Output the (x, y) coordinate of the center of the cell containing the given text.  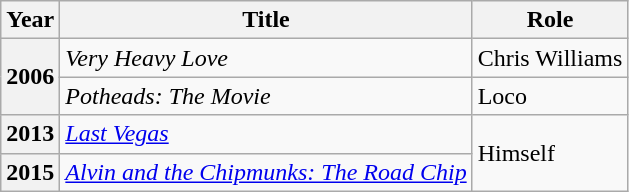
2015 (30, 172)
2006 (30, 77)
Loco (550, 96)
Last Vegas (266, 134)
Title (266, 20)
Very Heavy Love (266, 58)
Himself (550, 153)
Chris Williams (550, 58)
Alvin and the Chipmunks: The Road Chip (266, 172)
Year (30, 20)
Potheads: The Movie (266, 96)
Role (550, 20)
2013 (30, 134)
